Pinpoint the cell where the given text exists, returning its [X, Y] midpoint coordinate. 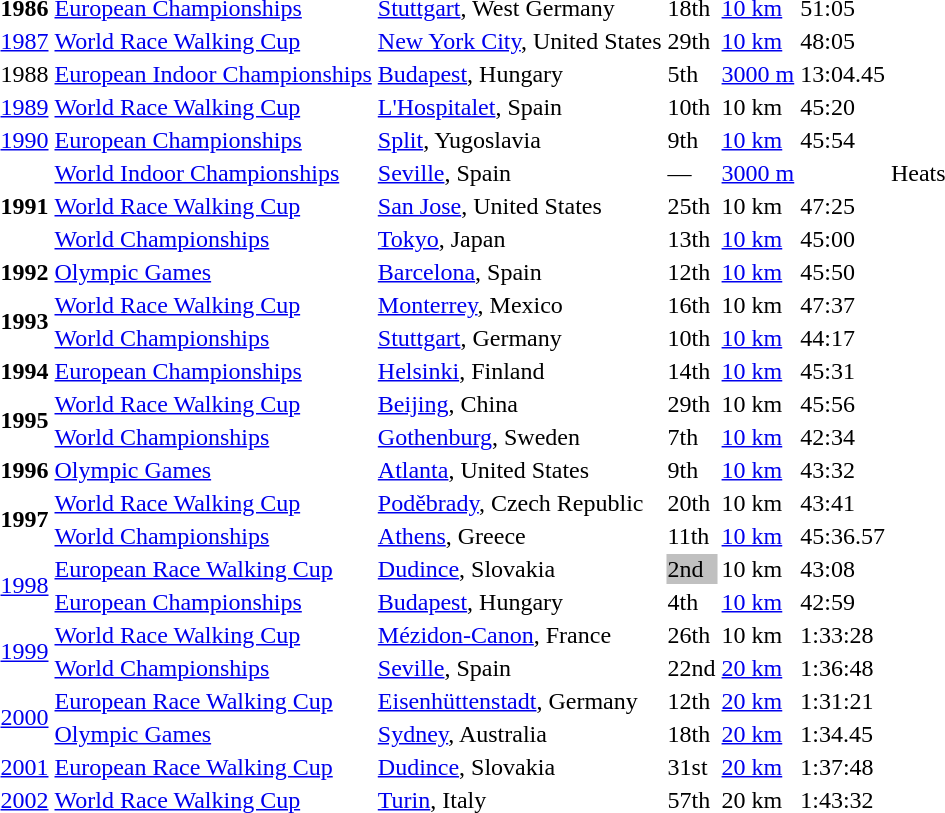
45:56 [843, 404]
13th [692, 239]
Barcelona, Spain [520, 272]
2nd [692, 569]
45:50 [843, 272]
Helsinki, Finland [520, 371]
47:37 [843, 305]
L'Hospitalet, Spain [520, 107]
16th [692, 305]
1:37:48 [843, 767]
47:25 [843, 206]
Atlanta, United States [520, 470]
26th [692, 635]
25th [692, 206]
1:36:48 [843, 668]
43:41 [843, 503]
7th [692, 437]
5th [692, 74]
Sydney, Australia [520, 734]
45:31 [843, 371]
European Indoor Championships [213, 74]
48:05 [843, 41]
Eisenhüttenstadt, Germany [520, 701]
43:32 [843, 470]
43:08 [843, 569]
42:34 [843, 437]
Beijing, China [520, 404]
45:54 [843, 140]
Monterrey, Mexico [520, 305]
Split, Yugoslavia [520, 140]
Gothenburg, Sweden [520, 437]
San Jose, United States [520, 206]
Athens, Greece [520, 536]
1:33:28 [843, 635]
Stuttgart, Germany [520, 338]
13:04.45 [843, 74]
World Indoor Championships [213, 173]
22nd [692, 668]
1:34.45 [843, 734]
20th [692, 503]
42:59 [843, 602]
44:17 [843, 338]
— [692, 173]
Tokyo, Japan [520, 239]
45:20 [843, 107]
4th [692, 602]
Poděbrady, Czech Republic [520, 503]
1:31:21 [843, 701]
Mézidon-Canon, France [520, 635]
45:36.57 [843, 536]
18th [692, 734]
New York City, United States [520, 41]
14th [692, 371]
31st [692, 767]
11th [692, 536]
45:00 [843, 239]
